Search for the cell housing the specified text and yield its [x, y] center coordinate. 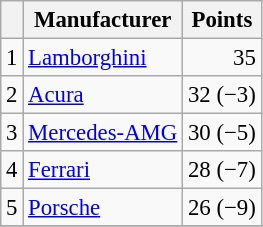
3 [12, 133]
5 [12, 208]
28 (−7) [222, 170]
Points [222, 20]
35 [222, 58]
Porsche [103, 208]
Mercedes-AMG [103, 133]
32 (−3) [222, 95]
Acura [103, 95]
1 [12, 58]
30 (−5) [222, 133]
26 (−9) [222, 208]
Lamborghini [103, 58]
2 [12, 95]
4 [12, 170]
Ferrari [103, 170]
Manufacturer [103, 20]
